Pinpoint the cell where the given text exists, returning its [x, y] midpoint coordinate. 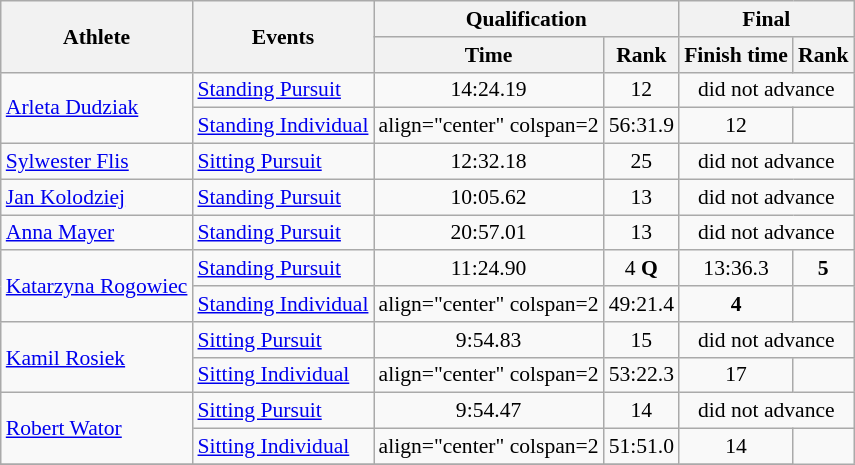
25 [642, 162]
12:32.18 [489, 162]
Jan Kolodziej [97, 197]
Sylwester Flis [97, 162]
Time [489, 55]
56:31.9 [642, 126]
9:54.47 [489, 411]
Anna Mayer [97, 233]
10:05.62 [489, 197]
4 Q [642, 269]
Qualification [527, 19]
53:22.3 [642, 375]
13:36.3 [736, 269]
Kamil Rosiek [97, 358]
20:57.01 [489, 233]
15 [642, 340]
14:24.19 [489, 90]
Athlete [97, 36]
17 [736, 375]
5 [824, 269]
9:54.83 [489, 340]
Robert Wator [97, 428]
49:21.4 [642, 304]
Final [766, 19]
11:24.90 [489, 269]
Events [282, 36]
Katarzyna Rogowiec [97, 286]
Arleta Dudziak [97, 108]
Finish time [736, 55]
51:51.0 [642, 447]
4 [736, 304]
